Search for the cell housing the specified text and yield its [X, Y] center coordinate. 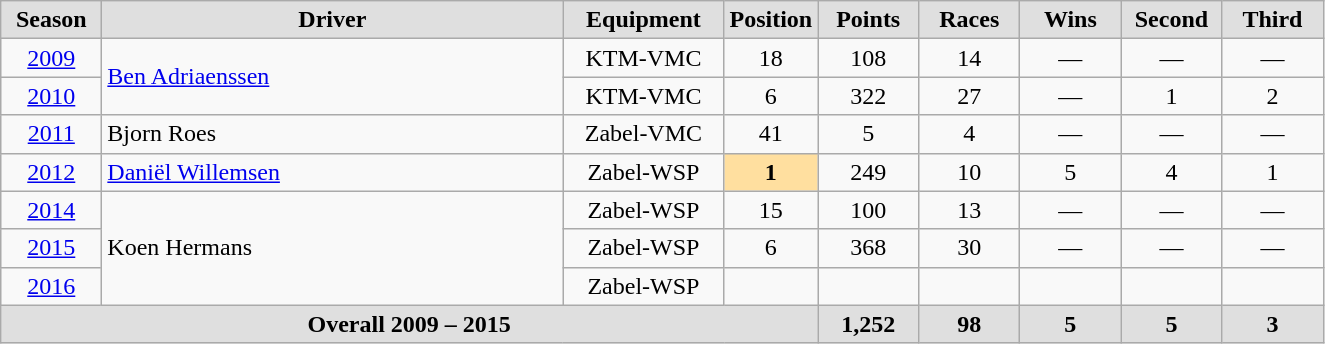
100 [868, 210]
10 [970, 172]
368 [868, 248]
Third [1272, 20]
Overall 2009 – 2015 [410, 324]
2 [1272, 96]
15 [771, 210]
30 [970, 248]
2015 [52, 248]
322 [868, 96]
1,252 [868, 324]
Races [970, 20]
2016 [52, 286]
98 [970, 324]
Points [868, 20]
18 [771, 58]
Season [52, 20]
2009 [52, 58]
41 [771, 134]
Daniël Willemsen [332, 172]
2011 [52, 134]
14 [970, 58]
Position [771, 20]
3 [1272, 324]
13 [970, 210]
Bjorn Roes [332, 134]
Wins [1070, 20]
Second [1172, 20]
249 [868, 172]
Equipment [644, 20]
2010 [52, 96]
Ben Adriaenssen [332, 77]
2014 [52, 210]
Koen Hermans [332, 248]
27 [970, 96]
2012 [52, 172]
Driver [332, 20]
Zabel-VMC [644, 134]
108 [868, 58]
